Capture the cell that displays the provided text and extract its (x, y) central coordinate. 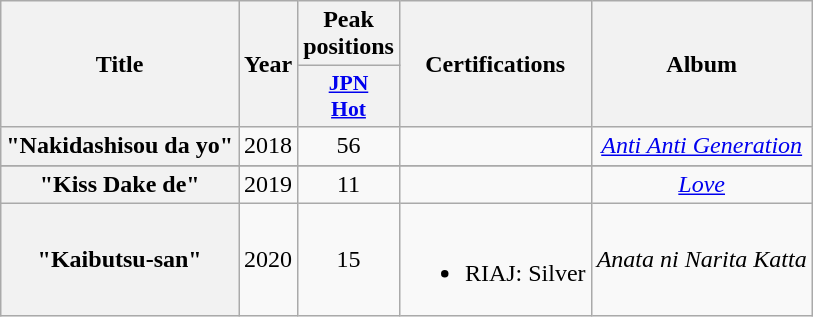
Anti Anti Generation (702, 146)
Title (120, 64)
2020 (268, 260)
Year (268, 64)
Love (702, 184)
11 (349, 184)
Peakpositions (349, 34)
"Nakidashisou da yo" (120, 146)
Certifications (495, 64)
Anata ni Narita Katta (702, 260)
JPNHot (349, 96)
"Kiss Dake de" (120, 184)
RIAJ: Silver (495, 260)
"Kaibutsu-san" (120, 260)
2019 (268, 184)
Album (702, 64)
2018 (268, 146)
56 (349, 146)
15 (349, 260)
